Scan for the cell matching the given text and deliver its [x, y] coordinate at center. 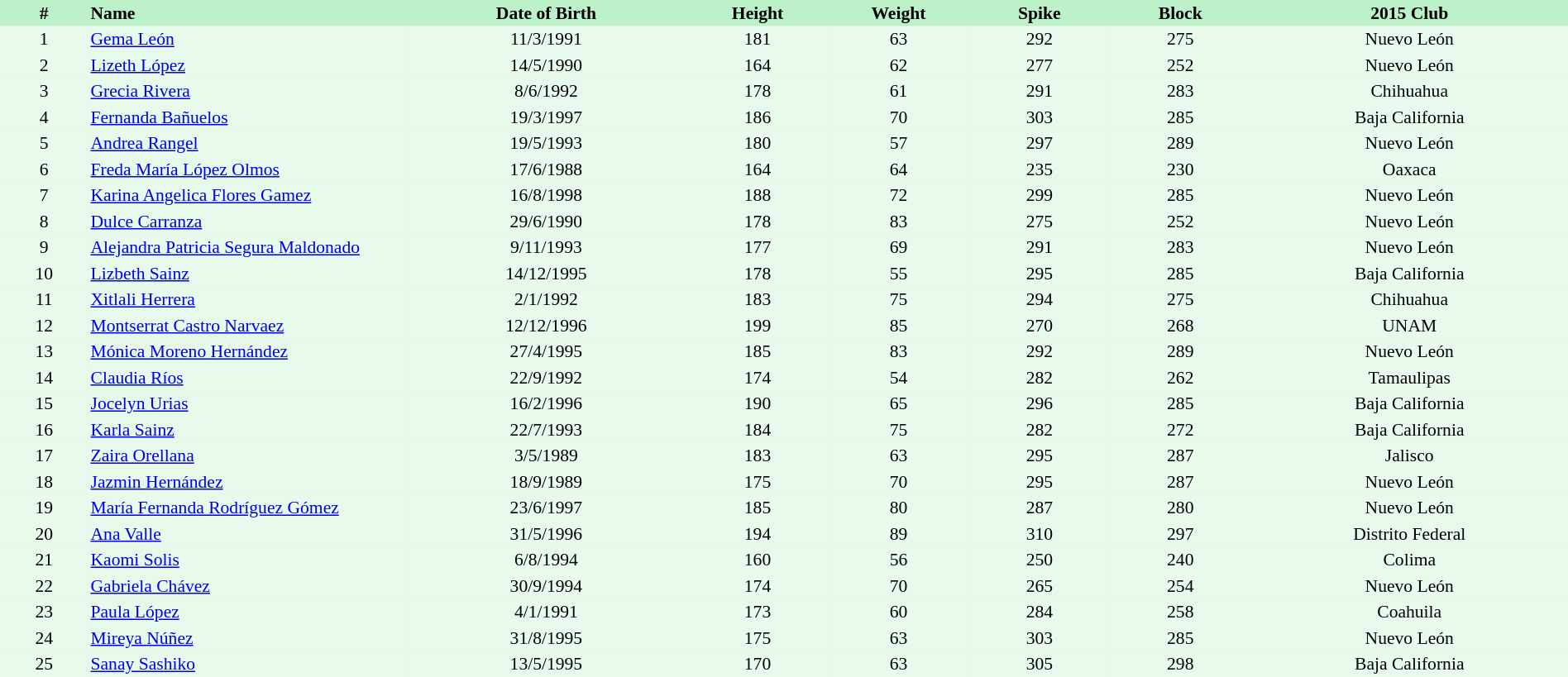
Kaomi Solis [246, 560]
Zaira Orellana [246, 456]
184 [758, 430]
3/5/1989 [546, 456]
181 [758, 40]
20 [44, 534]
8/6/1992 [546, 91]
Tamaulipas [1409, 378]
17 [44, 456]
21 [44, 560]
Alejandra Patricia Segura Maldonado [246, 248]
280 [1180, 508]
Paula López [246, 612]
2/1/1992 [546, 299]
12 [44, 326]
296 [1040, 403]
Dulce Carranza [246, 222]
57 [898, 144]
14/5/1990 [546, 65]
Mónica Moreno Hernández [246, 352]
235 [1040, 169]
310 [1040, 534]
Oaxaca [1409, 169]
18 [44, 482]
24 [44, 638]
277 [1040, 65]
64 [898, 169]
294 [1040, 299]
272 [1180, 430]
6 [44, 169]
31/5/1996 [546, 534]
7 [44, 195]
Jocelyn Urias [246, 403]
1 [44, 40]
Karina Angelica Flores Gamez [246, 195]
18/9/1989 [546, 482]
240 [1180, 560]
284 [1040, 612]
17/6/1988 [546, 169]
2 [44, 65]
250 [1040, 560]
177 [758, 248]
262 [1180, 378]
230 [1180, 169]
Distrito Federal [1409, 534]
160 [758, 560]
19/3/1997 [546, 117]
85 [898, 326]
Ana Valle [246, 534]
16/8/1998 [546, 195]
199 [758, 326]
27/4/1995 [546, 352]
69 [898, 248]
56 [898, 560]
22 [44, 586]
30/9/1994 [546, 586]
23/6/1997 [546, 508]
9 [44, 248]
3 [44, 91]
72 [898, 195]
Height [758, 13]
29/6/1990 [546, 222]
268 [1180, 326]
55 [898, 274]
4/1/1991 [546, 612]
188 [758, 195]
89 [898, 534]
16 [44, 430]
194 [758, 534]
186 [758, 117]
173 [758, 612]
Claudia Ríos [246, 378]
54 [898, 378]
14 [44, 378]
23 [44, 612]
15 [44, 403]
Lizeth López [246, 65]
254 [1180, 586]
265 [1040, 586]
19/5/1993 [546, 144]
31/8/1995 [546, 638]
Name [246, 13]
2015 Club [1409, 13]
13 [44, 352]
60 [898, 612]
Gema León [246, 40]
5 [44, 144]
190 [758, 403]
14/12/1995 [546, 274]
Montserrat Castro Narvaez [246, 326]
180 [758, 144]
Karla Sainz [246, 430]
61 [898, 91]
Freda María López Olmos [246, 169]
62 [898, 65]
8 [44, 222]
Jalisco [1409, 456]
258 [1180, 612]
Jazmin Hernández [246, 482]
9/11/1993 [546, 248]
Date of Birth [546, 13]
22/9/1992 [546, 378]
María Fernanda Rodríguez Gómez [246, 508]
Mireya Núñez [246, 638]
Spike [1040, 13]
11/3/1991 [546, 40]
11 [44, 299]
Andrea Rangel [246, 144]
10 [44, 274]
UNAM [1409, 326]
16/2/1996 [546, 403]
6/8/1994 [546, 560]
22/7/1993 [546, 430]
65 [898, 403]
4 [44, 117]
80 [898, 508]
Gabriela Chávez [246, 586]
12/12/1996 [546, 326]
Lizbeth Sainz [246, 274]
Grecia Rivera [246, 91]
# [44, 13]
270 [1040, 326]
Coahuila [1409, 612]
Xitlali Herrera [246, 299]
299 [1040, 195]
19 [44, 508]
Fernanda Bañuelos [246, 117]
Weight [898, 13]
Colima [1409, 560]
Block [1180, 13]
